Determine the (X, Y) coordinate at the center of the cell enclosing the given text.  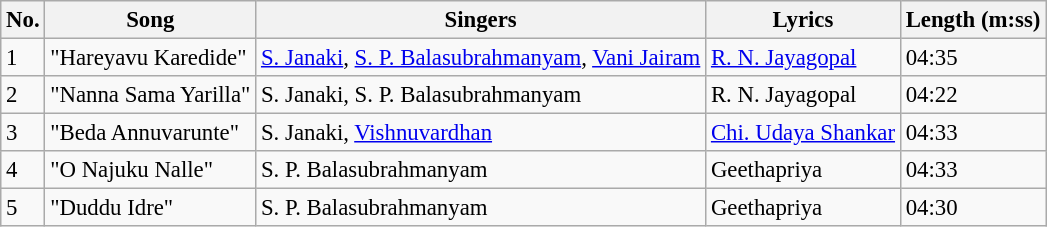
Chi. Udaya Shankar (804, 133)
2 (23, 95)
S. Janaki, Vishnuvardhan (481, 133)
S. Janaki, S. P. Balasubrahmanyam, Vani Jairam (481, 58)
"Hareyavu Karedide" (150, 58)
Singers (481, 20)
Length (m:ss) (972, 20)
04:35 (972, 58)
Song (150, 20)
"Beda Annuvarunte" (150, 133)
S. Janaki, S. P. Balasubrahmanyam (481, 95)
Lyrics (804, 20)
3 (23, 133)
No. (23, 20)
4 (23, 170)
04:22 (972, 95)
04:30 (972, 208)
"O Najuku Nalle" (150, 170)
"Duddu Idre" (150, 208)
5 (23, 208)
"Nanna Sama Yarilla" (150, 95)
1 (23, 58)
